Identify which cell holds the provided text, then report its (X, Y) central coordinate. 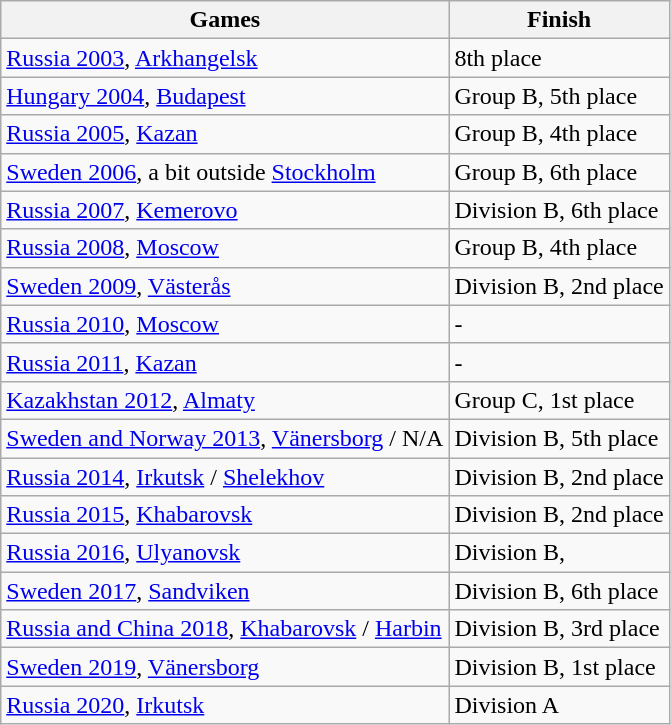
Group C, 1st place (559, 400)
Group B, 6th place (559, 172)
Kazakhstan 2012, Almaty (225, 400)
Sweden 2017, Sandviken (225, 591)
Russia 2014, Irkutsk / Shelekhov (225, 477)
Sweden 2009, Västerås (225, 286)
Russia 2010, Moscow (225, 324)
Russia and China 2018, Khabarovsk / Harbin (225, 629)
Sweden 2019, Vänersborg (225, 667)
Finish (559, 20)
Russia 2003, Arkhangelsk (225, 58)
8th place (559, 58)
Group B, 5th place (559, 96)
Russia 2008, Moscow (225, 248)
Division B, 3rd place (559, 629)
Division B, (559, 553)
Sweden 2006, a bit outside Stockholm (225, 172)
Hungary 2004, Budapest (225, 96)
Division A (559, 705)
Russia 2015, Khabarovsk (225, 515)
Russia 2011, Kazan (225, 362)
Russia 2016, Ulyanovsk (225, 553)
Division B, 1st place (559, 667)
Russia 2020, Irkutsk (225, 705)
Russia 2007, Kemerovo (225, 210)
Division B, 5th place (559, 438)
Russia 2005, Kazan (225, 134)
Sweden and Norway 2013, Vänersborg / N/A (225, 438)
Games (225, 20)
